Detect which cell encompasses the target text, then output its (X, Y) center coordinate. 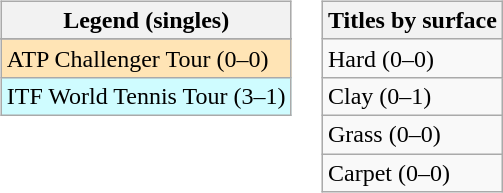
ITF World Tennis Tour (3–1) (146, 96)
Legend (singles) (146, 20)
Hard (0–0) (413, 58)
ATP Challenger Tour (0–0) (146, 58)
Titles by surface (413, 20)
Clay (0–1) (413, 96)
Carpet (0–0) (413, 173)
Grass (0–0) (413, 134)
